Return the [X, Y] coordinate for the center point of the cell that contains the specified text.  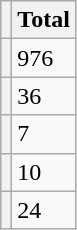
10 [44, 172]
976 [44, 58]
Total [44, 20]
24 [44, 210]
7 [44, 134]
36 [44, 96]
